For the text-containing cell, return its midpoint in [x, y] coordinate format. 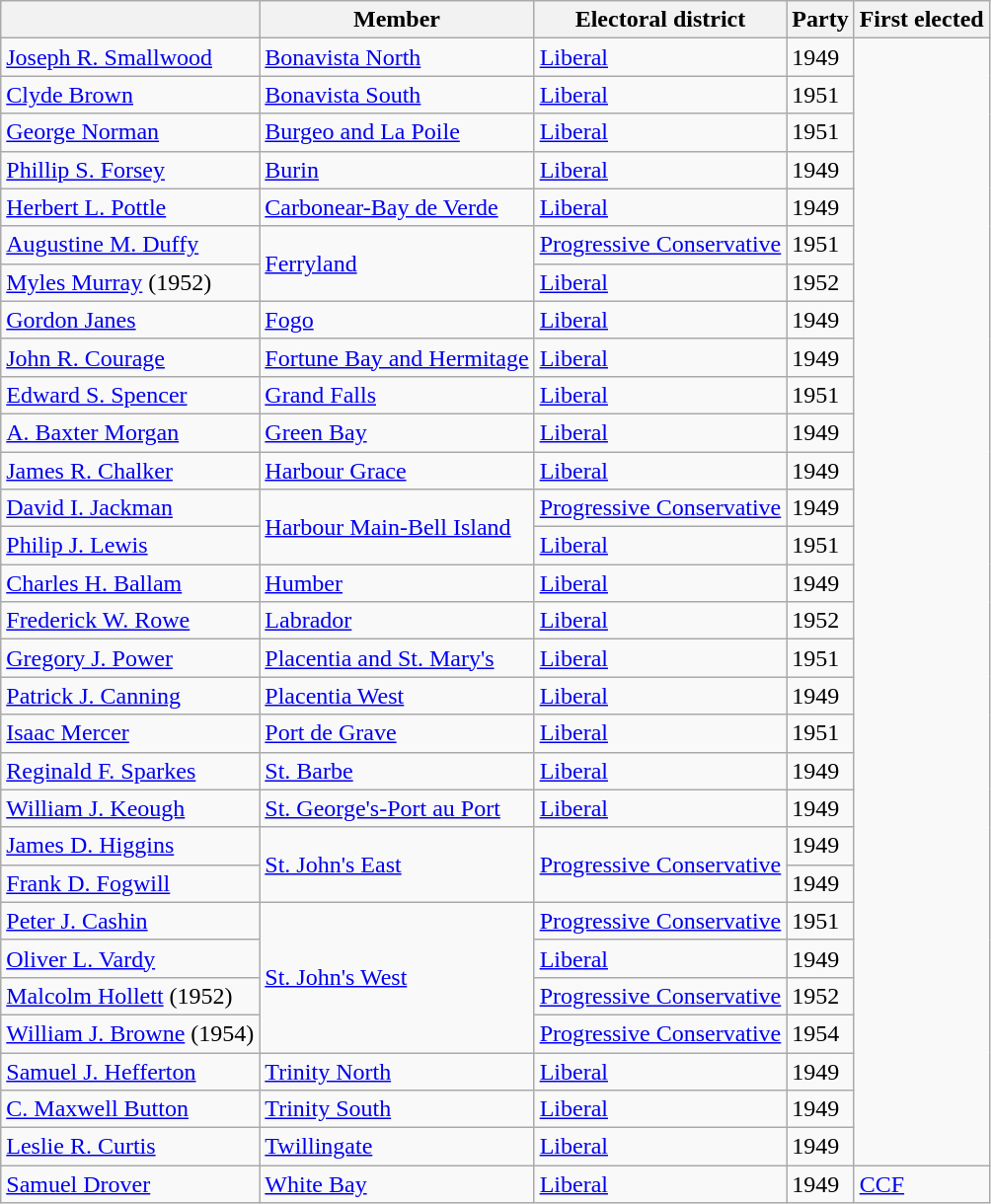
Fortune Bay and Hermitage [397, 357]
Charles H. Ballam [130, 583]
Labrador [397, 621]
Phillip S. Forsey [130, 170]
Peter J. Cashin [130, 921]
Electoral district [660, 20]
CCF [922, 1184]
Joseph R. Smallwood [130, 57]
St. John's East [397, 865]
Herbert L. Pottle [130, 207]
Philip J. Lewis [130, 546]
Party [820, 20]
William J. Keough [130, 808]
Gordon Janes [130, 320]
First elected [922, 20]
St. John's West [397, 977]
Leslie R. Curtis [130, 1147]
Augustine M. Duffy [130, 245]
A. Baxter Morgan [130, 432]
C. Maxwell Button [130, 1109]
James D. Higgins [130, 846]
Edward S. Spencer [130, 395]
Port de Grave [397, 733]
Patrick J. Canning [130, 696]
Member [397, 20]
White Bay [397, 1184]
Bonavista North [397, 57]
Trinity South [397, 1109]
Oliver L. Vardy [130, 958]
Humber [397, 583]
Samuel J. Hefferton [130, 1071]
Gregory J. Power [130, 658]
Malcolm Hollett (1952) [130, 996]
Frank D. Fogwill [130, 883]
William J. Browne (1954) [130, 1033]
Bonavista South [397, 95]
Isaac Mercer [130, 733]
Fogo [397, 320]
1954 [820, 1033]
Carbonear-Bay de Verde [397, 207]
Harbour Grace [397, 471]
Reginald F. Sparkes [130, 771]
Clyde Brown [130, 95]
St. Barbe [397, 771]
Placentia West [397, 696]
David I. Jackman [130, 508]
Twillingate [397, 1147]
Burin [397, 170]
Placentia and St. Mary's [397, 658]
George Norman [130, 132]
James R. Chalker [130, 471]
Samuel Drover [130, 1184]
John R. Courage [130, 357]
Frederick W. Rowe [130, 621]
Burgeo and La Poile [397, 132]
Myles Murray (1952) [130, 282]
Trinity North [397, 1071]
St. George's-Port au Port [397, 808]
Harbour Main-Bell Island [397, 527]
Grand Falls [397, 395]
Green Bay [397, 432]
Ferryland [397, 263]
